Locate the cell with the specified text and output its (X, Y) center coordinate. 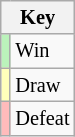
Key (38, 17)
Defeat (42, 118)
Win (42, 51)
Draw (42, 85)
